From the cell containing the given text, extract its center point as [X, Y] coordinate. 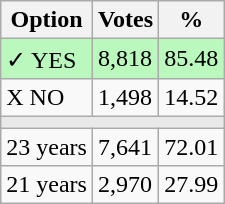
X NO [47, 97]
% [192, 20]
7,641 [125, 147]
8,818 [125, 59]
85.48 [192, 59]
2,970 [125, 185]
21 years [47, 185]
Votes [125, 20]
72.01 [192, 147]
23 years [47, 147]
27.99 [192, 185]
14.52 [192, 97]
Option [47, 20]
✓ YES [47, 59]
1,498 [125, 97]
